Extract the [x, y] coordinate from the center of the cell holding the provided text.  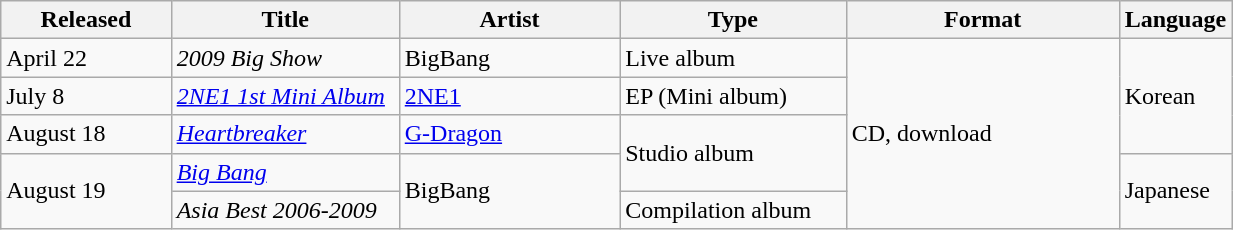
Title [285, 20]
Type [733, 20]
2009 Big Show [285, 58]
CD, download [982, 134]
Asia Best 2006-2009 [285, 210]
Live album [733, 58]
August 18 [86, 134]
Korean [1175, 96]
Big Bang [285, 172]
2NE1 [509, 96]
Language [1175, 20]
April 22 [86, 58]
Format [982, 20]
Japanese [1175, 191]
G-Dragon [509, 134]
August 19 [86, 191]
2NE1 1st Mini Album [285, 96]
Heartbreaker [285, 134]
Released [86, 20]
July 8 [86, 96]
Artist [509, 20]
EP (Mini album) [733, 96]
Studio album [733, 153]
Compilation album [733, 210]
